Return the (X, Y) coordinate for the center point of the cell that contains the specified text.  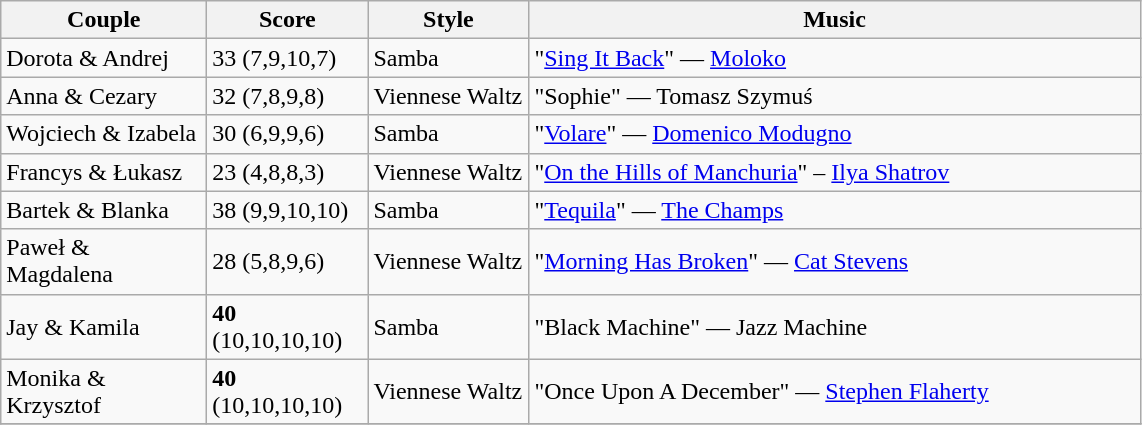
"Once Upon A December" — Stephen Flaherty (834, 392)
"Sing It Back" — Moloko (834, 58)
32 (7,8,9,8) (288, 96)
Bartek & Blanka (104, 210)
"Black Machine" — Jazz Machine (834, 326)
Music (834, 20)
Paweł & Magdalena (104, 262)
Francys & Łukasz (104, 172)
38 (9,9,10,10) (288, 210)
33 (7,9,10,7) (288, 58)
"Morning Has Broken" — Cat Stevens (834, 262)
28 (5,8,9,6) (288, 262)
"Sophie" — Tomasz Szymuś (834, 96)
30 (6,9,9,6) (288, 134)
"On the Hills of Manchuria" – Ilya Shatrov (834, 172)
"Tequila" — The Champs (834, 210)
23 (4,8,8,3) (288, 172)
Score (288, 20)
Dorota & Andrej (104, 58)
Jay & Kamila (104, 326)
Couple (104, 20)
Anna & Cezary (104, 96)
Style (448, 20)
Monika & Krzysztof (104, 392)
"Volare" — Domenico Modugno (834, 134)
Wojciech & Izabela (104, 134)
